Search for the cell housing the specified text and yield its [x, y] center coordinate. 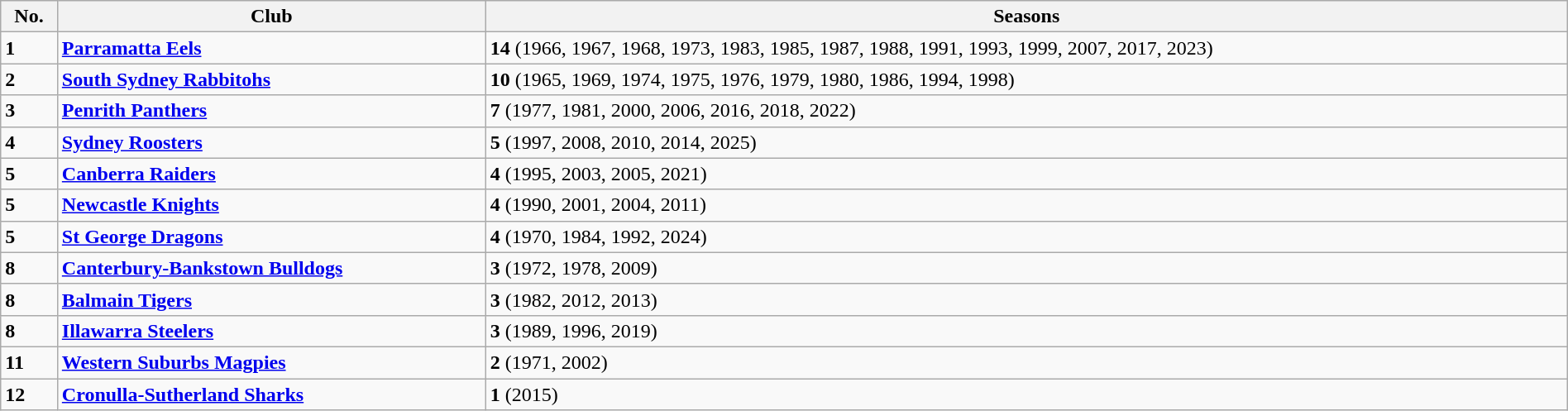
7 (1977, 1981, 2000, 2006, 2016, 2018, 2022) [1026, 111]
4 (1970, 1984, 1992, 2024) [1026, 237]
4 (1990, 2001, 2004, 2011) [1026, 205]
Western Suburbs Magpies [271, 362]
5 (1997, 2008, 2010, 2014, 2025) [1026, 142]
3 [30, 111]
No. [30, 17]
2 [30, 79]
4 [30, 142]
12 [30, 394]
2 (1971, 2002) [1026, 362]
10 (1965, 1969, 1974, 1975, 1976, 1979, 1980, 1986, 1994, 1998) [1026, 79]
4 (1995, 2003, 2005, 2021) [1026, 174]
Cronulla-Sutherland Sharks [271, 394]
3 (1989, 1996, 2019) [1026, 331]
3 (1982, 2012, 2013) [1026, 299]
Canterbury-Bankstown Bulldogs [271, 268]
1 [30, 48]
Illawarra Steelers [271, 331]
Penrith Panthers [271, 111]
Sydney Roosters [271, 142]
11 [30, 362]
Club [271, 17]
Canberra Raiders [271, 174]
14 (1966, 1967, 1968, 1973, 1983, 1985, 1987, 1988, 1991, 1993, 1999, 2007, 2017, 2023) [1026, 48]
Newcastle Knights [271, 205]
1 (2015) [1026, 394]
Parramatta Eels [271, 48]
Balmain Tigers [271, 299]
3 (1972, 1978, 2009) [1026, 268]
St George Dragons [271, 237]
South Sydney Rabbitohs [271, 79]
Seasons [1026, 17]
